Find where the given text appears and provide that cell's center as (X, Y) coordinate. 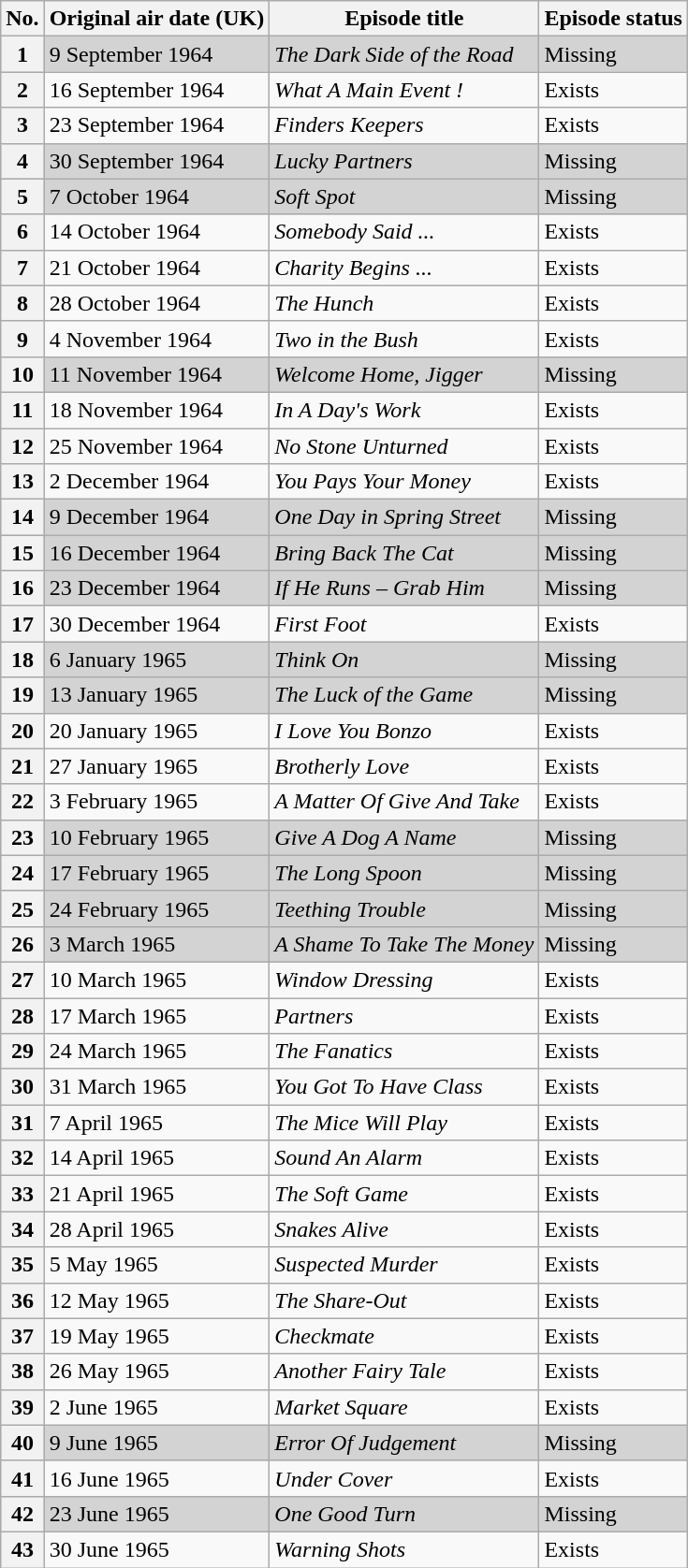
Snakes Alive (404, 1229)
Error Of Judgement (404, 1443)
16 December 1964 (157, 553)
The Dark Side of the Road (404, 54)
14 April 1965 (157, 1158)
37 (22, 1336)
6 January 1965 (157, 660)
28 October 1964 (157, 303)
34 (22, 1229)
28 (22, 1015)
2 (22, 90)
A Shame To Take The Money (404, 944)
30 December 1964 (157, 624)
Soft Spot (404, 196)
First Foot (404, 624)
42 (22, 1514)
32 (22, 1158)
Finders Keepers (404, 125)
The Hunch (404, 303)
28 April 1965 (157, 1229)
Original air date (UK) (157, 19)
13 (22, 482)
24 February 1965 (157, 908)
10 February 1965 (157, 837)
Lucky Partners (404, 161)
26 (22, 944)
4 November 1964 (157, 339)
6 (22, 232)
33 (22, 1194)
Suspected Murder (404, 1265)
The Mice Will Play (404, 1123)
30 September 1964 (157, 161)
27 January 1965 (157, 766)
27 (22, 980)
Under Cover (404, 1478)
36 (22, 1300)
23 (22, 837)
9 December 1964 (157, 517)
17 February 1965 (157, 873)
3 March 1965 (157, 944)
25 November 1964 (157, 446)
7 October 1964 (157, 196)
5 (22, 196)
1 (22, 54)
16 June 1965 (157, 1478)
Two in the Bush (404, 339)
3 February 1965 (157, 802)
24 March 1965 (157, 1052)
Sound An Alarm (404, 1158)
30 June 1965 (157, 1549)
40 (22, 1443)
24 (22, 873)
10 March 1965 (157, 980)
31 (22, 1123)
20 January 1965 (157, 731)
9 June 1965 (157, 1443)
I Love You Bonzo (404, 731)
One Day in Spring Street (404, 517)
The Soft Game (404, 1194)
7 April 1965 (157, 1123)
19 (22, 695)
2 June 1965 (157, 1407)
Brotherly Love (404, 766)
25 (22, 908)
23 June 1965 (157, 1514)
15 (22, 553)
You Pays Your Money (404, 482)
18 (22, 660)
11 November 1964 (157, 374)
21 (22, 766)
The Fanatics (404, 1052)
Episode status (613, 19)
23 December 1964 (157, 588)
12 May 1965 (157, 1300)
A Matter Of Give And Take (404, 802)
41 (22, 1478)
Checkmate (404, 1336)
16 (22, 588)
The Long Spoon (404, 873)
14 October 1964 (157, 232)
Another Fairy Tale (404, 1372)
17 (22, 624)
12 (22, 446)
17 March 1965 (157, 1015)
10 (22, 374)
Window Dressing (404, 980)
18 November 1964 (157, 410)
35 (22, 1265)
4 (22, 161)
31 March 1965 (157, 1087)
8 (22, 303)
20 (22, 731)
29 (22, 1052)
23 September 1964 (157, 125)
The Luck of the Game (404, 695)
30 (22, 1087)
In A Day's Work (404, 410)
Bring Back The Cat (404, 553)
Somebody Said ... (404, 232)
7 (22, 268)
5 May 1965 (157, 1265)
Welcome Home, Jigger (404, 374)
21 April 1965 (157, 1194)
One Good Turn (404, 1514)
Give A Dog A Name (404, 837)
Episode title (404, 19)
11 (22, 410)
21 October 1964 (157, 268)
What A Main Event ! (404, 90)
2 December 1964 (157, 482)
26 May 1965 (157, 1372)
No. (22, 19)
9 (22, 339)
39 (22, 1407)
Think On (404, 660)
22 (22, 802)
9 September 1964 (157, 54)
13 January 1965 (157, 695)
No Stone Unturned (404, 446)
Partners (404, 1015)
You Got To Have Class (404, 1087)
38 (22, 1372)
3 (22, 125)
The Share-Out (404, 1300)
Charity Begins ... (404, 268)
14 (22, 517)
43 (22, 1549)
If He Runs – Grab Him (404, 588)
Warning Shots (404, 1549)
16 September 1964 (157, 90)
19 May 1965 (157, 1336)
Teething Trouble (404, 908)
Market Square (404, 1407)
